Return (x, y) of the center of cell containing provided text 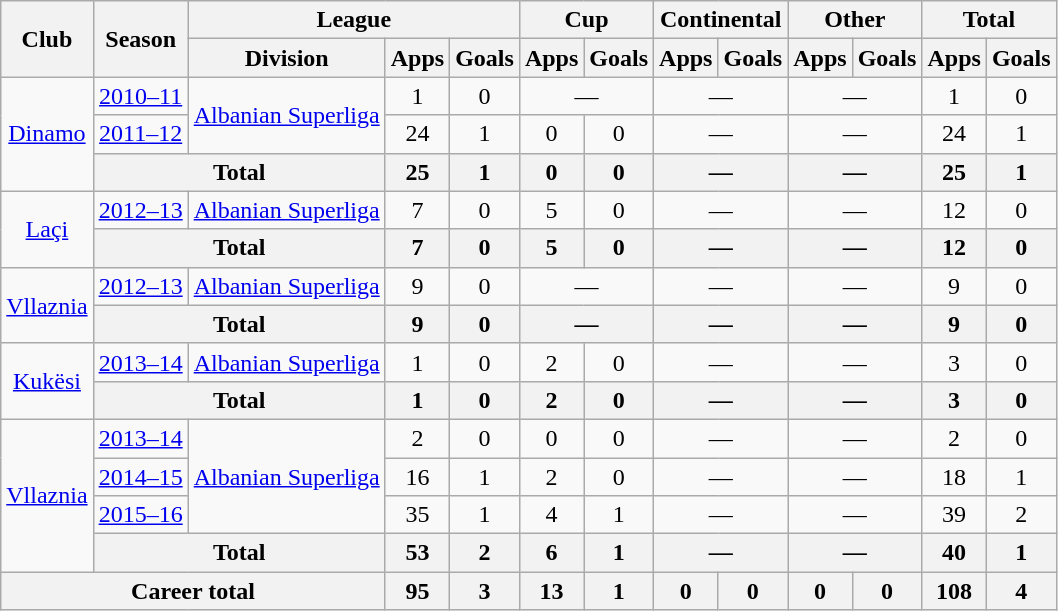
53 (417, 553)
Cup (586, 20)
35 (417, 515)
Division (286, 58)
Club (47, 39)
39 (954, 515)
Other (855, 20)
40 (954, 553)
13 (551, 591)
Laçi (47, 229)
108 (954, 591)
Continental (721, 20)
2011–12 (140, 134)
2010–11 (140, 96)
16 (417, 477)
6 (551, 553)
League (354, 20)
Kukësi (47, 381)
Season (140, 39)
Career total (193, 591)
18 (954, 477)
Dinamo (47, 134)
2015–16 (140, 515)
95 (417, 591)
2014–15 (140, 477)
